For the text-containing cell, return its midpoint in (X, Y) coordinate format. 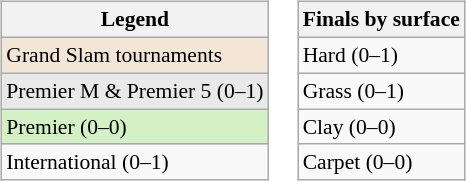
Carpet (0–0) (382, 162)
Clay (0–0) (382, 127)
Premier M & Premier 5 (0–1) (134, 91)
Grand Slam tournaments (134, 55)
Finals by surface (382, 20)
Premier (0–0) (134, 127)
International (0–1) (134, 162)
Legend (134, 20)
Hard (0–1) (382, 55)
Grass (0–1) (382, 91)
